Output the (x, y) coordinate of the center of the cell containing the given text.  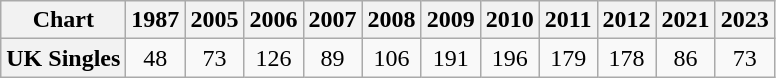
2006 (274, 20)
126 (274, 58)
196 (510, 58)
2011 (568, 20)
2010 (510, 20)
UK Singles (64, 58)
2005 (214, 20)
86 (686, 58)
Chart (64, 20)
191 (450, 58)
89 (332, 58)
2009 (450, 20)
2023 (744, 20)
48 (156, 58)
2008 (392, 20)
106 (392, 58)
2007 (332, 20)
1987 (156, 20)
2012 (626, 20)
178 (626, 58)
2021 (686, 20)
179 (568, 58)
